Locate the cell with the specified text and output its [x, y] center coordinate. 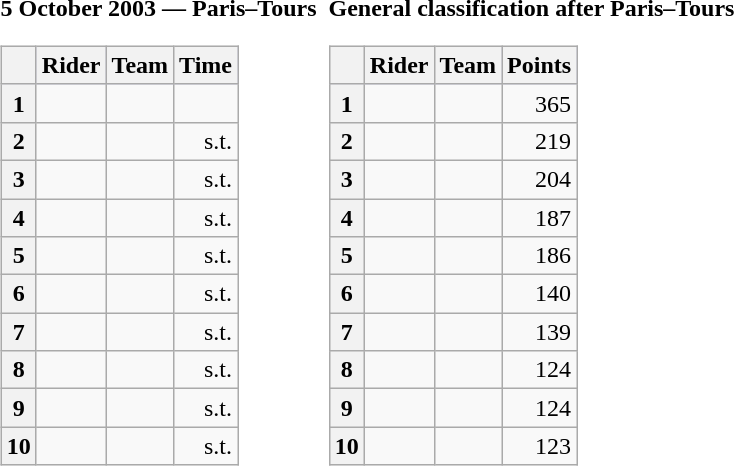
186 [540, 256]
187 [540, 217]
365 [540, 103]
Points [540, 65]
139 [540, 332]
Time [206, 65]
140 [540, 294]
123 [540, 446]
204 [540, 179]
219 [540, 141]
